Capture the cell that displays the provided text and extract its (x, y) central coordinate. 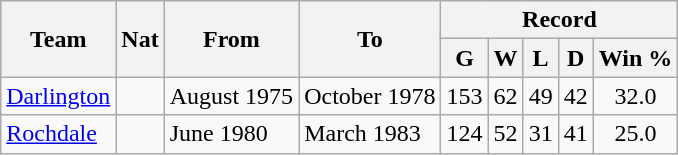
153 (464, 96)
August 1975 (231, 96)
W (506, 58)
Win % (636, 58)
32.0 (636, 96)
March 1983 (370, 134)
L (540, 58)
41 (576, 134)
49 (540, 96)
June 1980 (231, 134)
To (370, 39)
42 (576, 96)
31 (540, 134)
25.0 (636, 134)
Nat (140, 39)
Team (58, 39)
62 (506, 96)
Record (560, 20)
Darlington (58, 96)
October 1978 (370, 96)
52 (506, 134)
G (464, 58)
124 (464, 134)
Rochdale (58, 134)
From (231, 39)
D (576, 58)
